Return the [x, y] coordinate for the center point of the cell that contains the specified text.  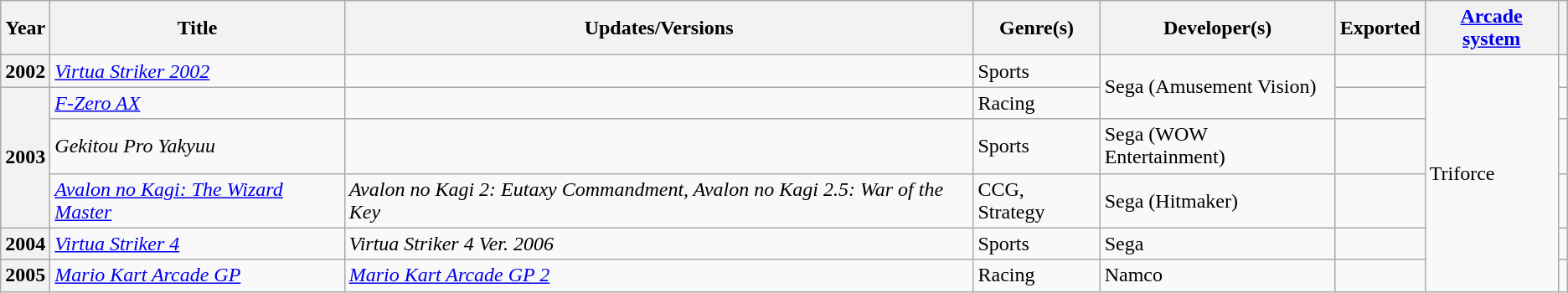
Sega (Amusement Vision) [1218, 87]
CCG, Strategy [1037, 201]
Sega (Hitmaker) [1218, 201]
Sega (WOW Entertainment) [1218, 146]
Triforce [1491, 173]
Mario Kart Arcade GP [198, 275]
Virtua Striker 2002 [198, 71]
2002 [25, 71]
Year [25, 28]
Virtua Striker 4 [198, 244]
Virtua Striker 4 Ver. 2006 [658, 244]
Namco [1218, 275]
2005 [25, 275]
Genre(s) [1037, 28]
Title [198, 28]
Arcade system [1491, 28]
Exported [1380, 28]
Updates/Versions [658, 28]
2004 [25, 244]
Avalon no Kagi: The Wizard Master [198, 201]
2003 [25, 157]
Avalon no Kagi 2: Eutaxy Commandment, Avalon no Kagi 2.5: War of the Key [658, 201]
Gekitou Pro Yakyuu [198, 146]
Developer(s) [1218, 28]
Sega [1218, 244]
Mario Kart Arcade GP 2 [658, 275]
F-Zero AX [198, 103]
